Detect which cell encompasses the target text, then output its (x, y) center coordinate. 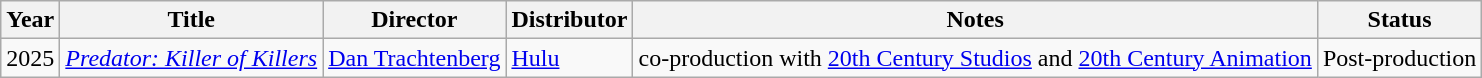
2025 (30, 58)
Dan Trachtenberg (414, 58)
Director (414, 20)
Year (30, 20)
Post-production (1399, 58)
Distributor (570, 20)
Status (1399, 20)
co-production with 20th Century Studios and 20th Century Animation (975, 58)
Notes (975, 20)
Hulu (570, 58)
Title (192, 20)
Predator: Killer of Killers (192, 58)
